Pinpoint the cell where the given text exists, returning its [x, y] midpoint coordinate. 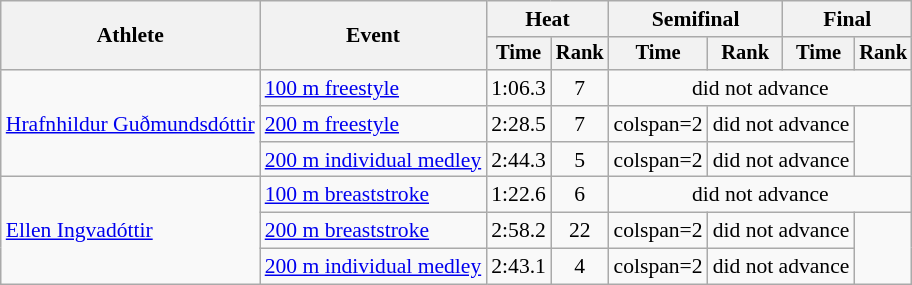
2:43.1 [518, 267]
2:28.5 [518, 124]
Heat [547, 19]
6 [580, 195]
200 m freestyle [374, 124]
Semifinal [696, 19]
200 m breaststroke [374, 231]
100 m breaststroke [374, 195]
2:58.2 [518, 231]
100 m freestyle [374, 88]
5 [580, 160]
Event [374, 36]
1:06.3 [518, 88]
Ellen Ingvadóttir [130, 230]
4 [580, 267]
Hrafnhildur Guðmundsdóttir [130, 124]
Athlete [130, 36]
Final [848, 19]
22 [580, 231]
1:22.6 [518, 195]
2:44.3 [518, 160]
